Search for the cell housing the specified text and yield its [X, Y] center coordinate. 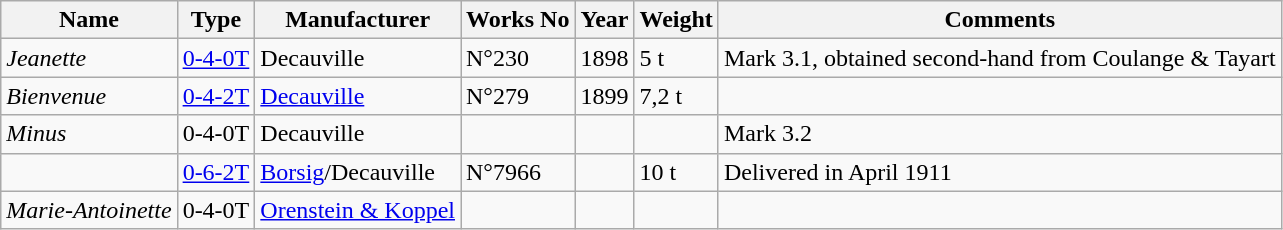
Borsig/Decauville [358, 172]
Weight [676, 20]
Minus [89, 134]
1899 [604, 96]
Type [216, 20]
1898 [604, 58]
Mark 3.2 [1000, 134]
5 t [676, 58]
Year [604, 20]
Delivered in April 1911 [1000, 172]
Comments [1000, 20]
Bienvenue [89, 96]
N°230 [517, 58]
Manufacturer [358, 20]
Jeanette [89, 58]
10 t [676, 172]
Name [89, 20]
0-6-2T [216, 172]
Works No [517, 20]
Orenstein & Koppel [358, 210]
N°279 [517, 96]
0-4-2T [216, 96]
7,2 t [676, 96]
Mark 3.1, obtained second-hand from Coulange & Tayart [1000, 58]
N°7966 [517, 172]
Marie-Antoinette [89, 210]
